Return the (X, Y) coordinate for the center point of the cell that contains the specified text.  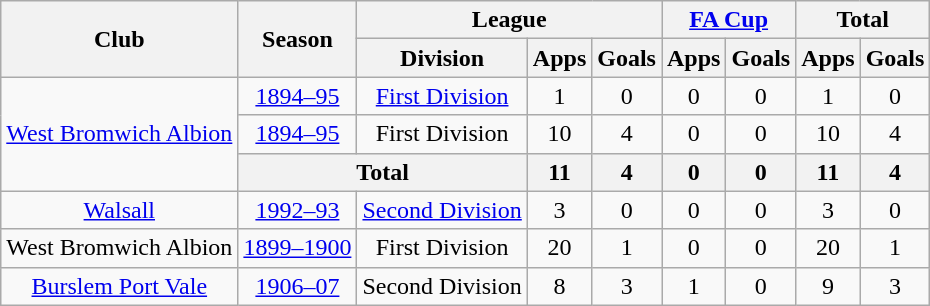
Club (120, 39)
9 (828, 286)
Season (298, 39)
Division (442, 58)
FA Cup (729, 20)
League (510, 20)
8 (559, 286)
1906–07 (298, 286)
Walsall (120, 210)
Burslem Port Vale (120, 286)
1899–1900 (298, 248)
1992–93 (298, 210)
